Return the [X, Y] coordinate for the center point of the cell that contains the specified text.  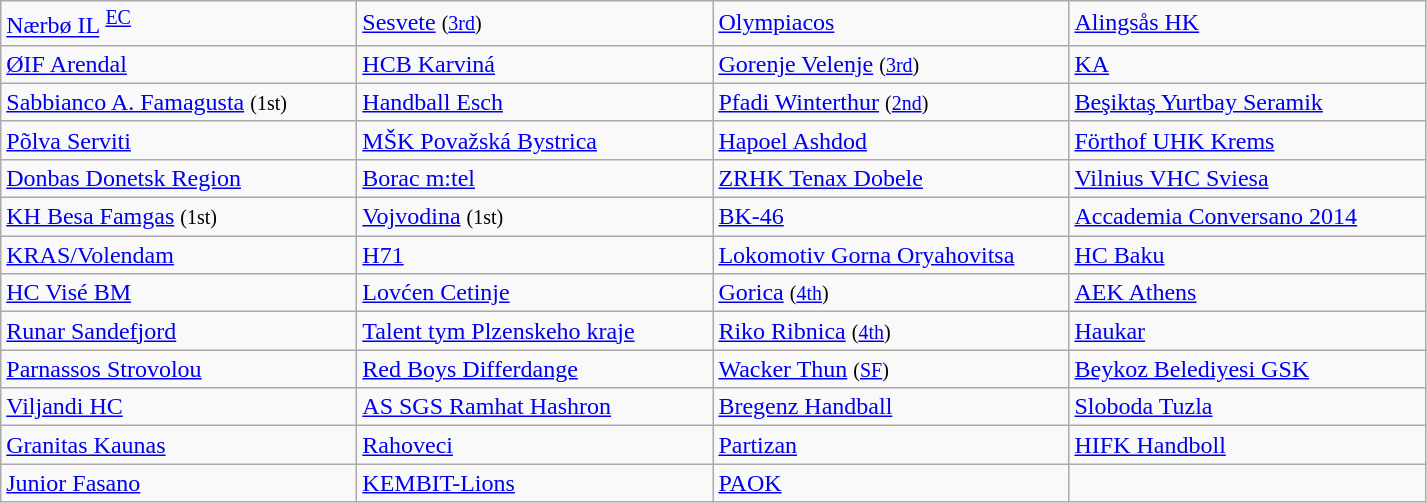
Sesvete (3rd) [535, 24]
KEMBIT-Lions [535, 483]
Red Boys Differdange [535, 369]
AS SGS Ramhat Hashron [535, 407]
HC Visé BM [179, 293]
Förthof UHK Krems [1247, 140]
MŠK Považská Bystrica [535, 140]
Hapoel Ashdod [891, 140]
KA [1247, 64]
AEK Athens [1247, 293]
H71 [535, 255]
Sabbianco A. Famagusta (1st) [179, 102]
Rahoveci [535, 445]
Borac m:tel [535, 178]
Wacker Thun (SF) [891, 369]
KH Besa Famgas (1st) [179, 217]
Lokomotiv Gorna Oryahovitsa [891, 255]
Granitas Kaunas [179, 445]
Donbas Donetsk Region [179, 178]
Accademia Conversano 2014 [1247, 217]
ZRHK Tenax Dobele [891, 178]
Beşiktaş Yurtbay Seramik [1247, 102]
Olympiacos [891, 24]
KRAS/Volendam [179, 255]
Gorenje Velenje (3rd) [891, 64]
Riko Ribnica (4th) [891, 331]
Bregenz Handball [891, 407]
Gorica (4th) [891, 293]
Runar Sandefjord [179, 331]
ØIF Arendal [179, 64]
HC Baku [1247, 255]
Haukar [1247, 331]
Talent tym Plzenskeho kraje [535, 331]
Lovćen Cetinje [535, 293]
Vojvodina (1st) [535, 217]
Viljandi HC [179, 407]
Vilnius VHC Sviesa [1247, 178]
HCB Karviná [535, 64]
HIFK Handboll [1247, 445]
Nærbø IL EC [179, 24]
Handball Esch [535, 102]
Pfadi Winterthur (2nd) [891, 102]
Parnassos Strovolou [179, 369]
Sloboda Tuzla [1247, 407]
Põlva Serviti [179, 140]
Beykoz Belediyesi GSK [1247, 369]
Junior Fasano [179, 483]
Partizan [891, 445]
BK-46 [891, 217]
Alingsås HK [1247, 24]
PAOK [891, 483]
